Locate the cell with the specified text and output its (X, Y) center coordinate. 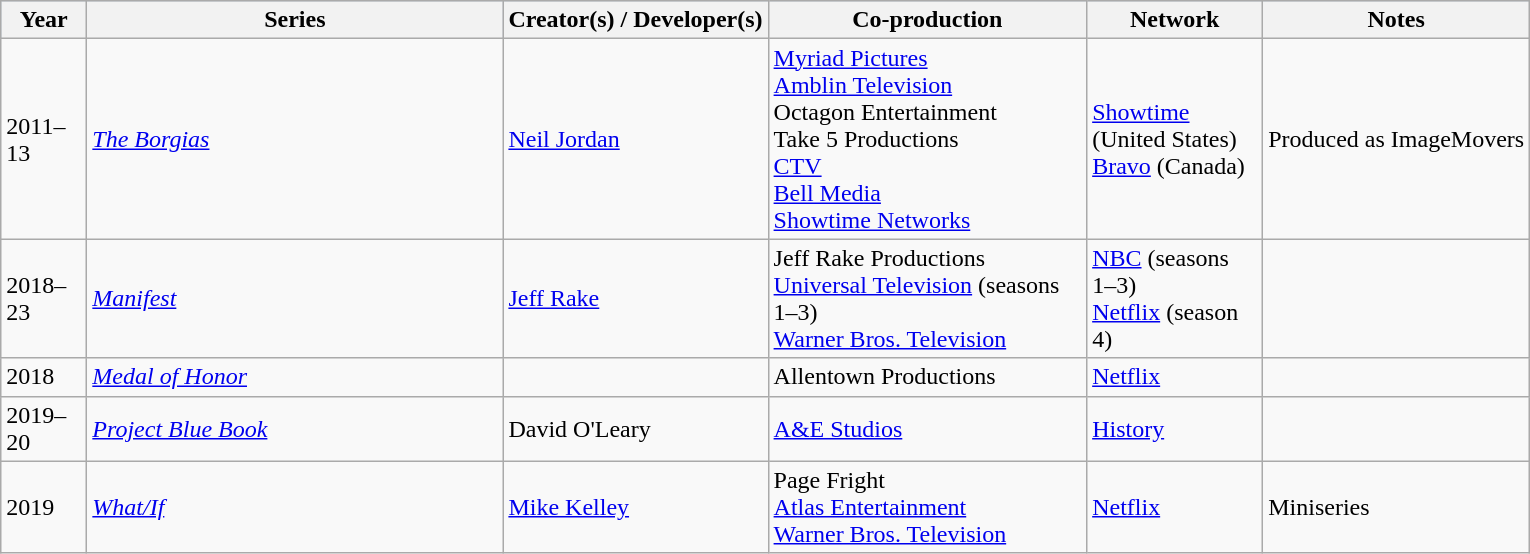
A&E Studios (928, 428)
The Borgias (295, 139)
Project Blue Book (295, 428)
2019 (44, 507)
Allentown Productions (928, 377)
Series (295, 20)
Miniseries (1396, 507)
Produced as ImageMovers (1396, 139)
Mike Kelley (636, 507)
Neil Jordan (636, 139)
NBC (seasons 1–3)Netflix (season 4) (1175, 298)
2018–23 (44, 298)
History (1175, 428)
2018 (44, 377)
Network (1175, 20)
Notes (1396, 20)
Page FrightAtlas EntertainmentWarner Bros. Television (928, 507)
David O'Leary (636, 428)
Jeff Rake ProductionsUniversal Television (seasons 1–3)Warner Bros. Television (928, 298)
2011–13 (44, 139)
Year (44, 20)
Showtime (United States)Bravo (Canada) (1175, 139)
Co-production (928, 20)
Medal of Honor (295, 377)
What/If (295, 507)
Manifest (295, 298)
2019–20 (44, 428)
Creator(s) / Developer(s) (636, 20)
Jeff Rake (636, 298)
Myriad PicturesAmblin TelevisionOctagon EntertainmentTake 5 ProductionsCTVBell MediaShowtime Networks (928, 139)
